Search for the cell housing the specified text and yield its [x, y] center coordinate. 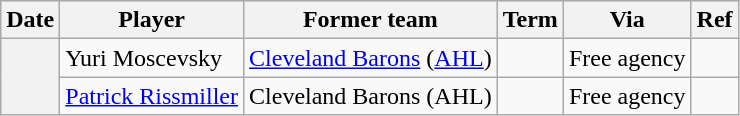
Former team [371, 20]
Player [152, 20]
Patrick Rissmiller [152, 96]
Yuri Moscevsky [152, 58]
Via [627, 20]
Ref [714, 20]
Date [30, 20]
Term [530, 20]
